Provide the [x, y] coordinate of the cell's center where the given text is located.  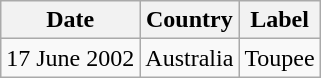
Label [280, 20]
17 June 2002 [70, 58]
Toupee [280, 58]
Date [70, 20]
Australia [190, 58]
Country [190, 20]
